Search for the cell housing the specified text and yield its [x, y] center coordinate. 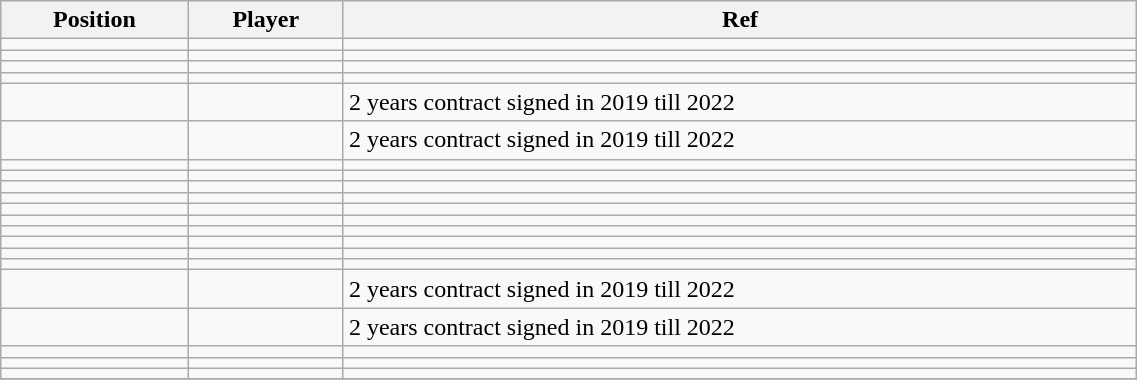
Position [94, 20]
Player [266, 20]
Ref [740, 20]
